From the cell containing the given text, extract its center point as (x, y) coordinate. 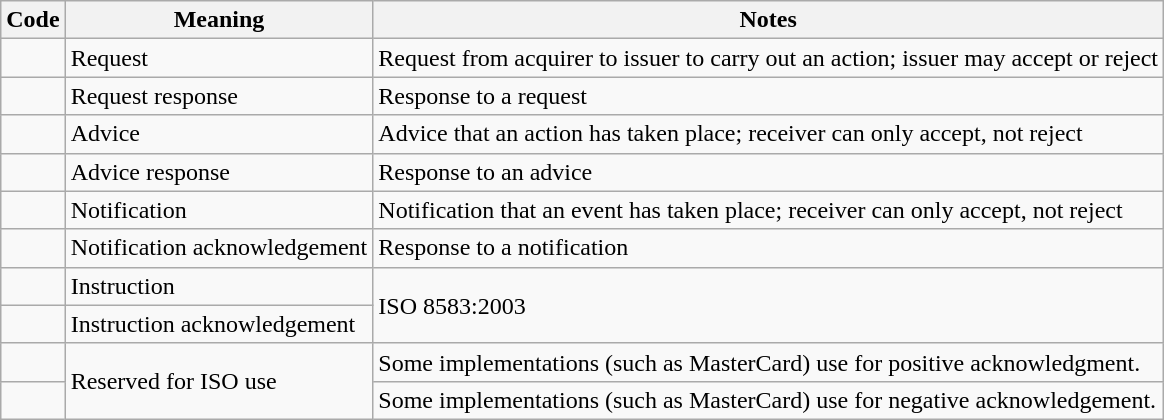
Some implementations (such as MasterCard) use for negative acknowledgement. (768, 400)
Notification acknowledgement (219, 248)
Request (219, 58)
Some implementations (such as MasterCard) use for positive acknowledgment. (768, 362)
Advice that an action has taken place; receiver can only accept, not reject (768, 134)
Instruction (219, 286)
Response to a notification (768, 248)
Response to an advice (768, 172)
Request from acquirer to issuer to carry out an action; issuer may accept or reject (768, 58)
Advice response (219, 172)
Request response (219, 96)
Reserved for ISO use (219, 381)
Notes (768, 20)
Code (33, 20)
ISO 8583:2003 (768, 305)
Notification (219, 210)
Meaning (219, 20)
Response to a request (768, 96)
Advice (219, 134)
Instruction acknowledgement (219, 324)
Notification that an event has taken place; receiver can only accept, not reject (768, 210)
